Find where the given text appears and provide that cell's center as [x, y] coordinate. 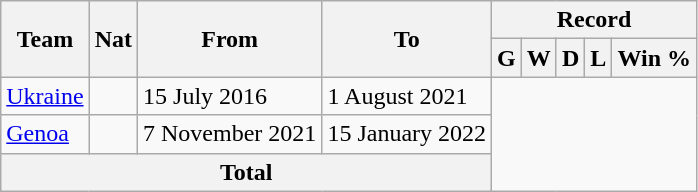
15 July 2016 [230, 96]
To [407, 39]
From [230, 39]
Total [246, 172]
15 January 2022 [407, 134]
Win % [654, 58]
L [598, 58]
G [507, 58]
Record [594, 20]
Ukraine [45, 96]
1 August 2021 [407, 96]
Team [45, 39]
D [570, 58]
Nat [113, 39]
7 November 2021 [230, 134]
Genoa [45, 134]
W [538, 58]
